Return [x, y] of the center of cell containing provided text 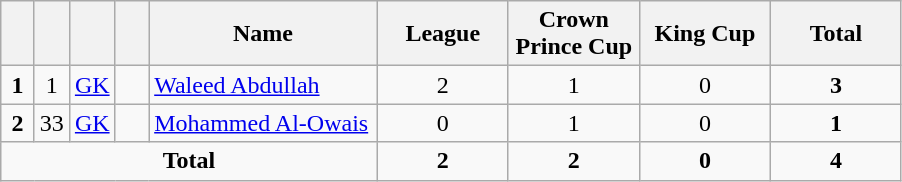
4 [836, 161]
League [442, 34]
33 [52, 123]
3 [836, 85]
Name [264, 34]
Crown Prince Cup [574, 34]
Mohammed Al-Owais [264, 123]
King Cup [704, 34]
Waleed Abdullah [264, 85]
